Detect which cell encompasses the target text, then output its (x, y) center coordinate. 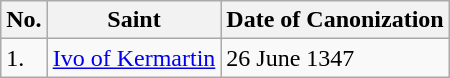
No. (24, 20)
1. (24, 58)
Date of Canonization (335, 20)
Saint (134, 20)
26 June 1347 (335, 58)
Ivo of Kermartin (134, 58)
